Provide the (X, Y) coordinate of the cell's center where the given text is located.  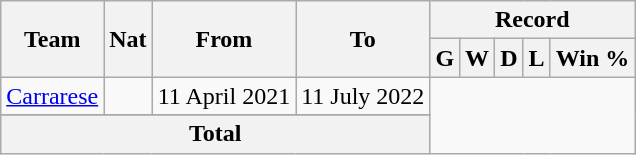
Total (216, 134)
Win % (592, 58)
From (224, 39)
To (363, 39)
D (509, 58)
G (445, 58)
Team (52, 39)
Carrarese (52, 96)
L (536, 58)
11 April 2021 (224, 96)
W (478, 58)
Record (532, 20)
11 July 2022 (363, 96)
Nat (128, 39)
